Detect which cell encompasses the target text, then output its [x, y] center coordinate. 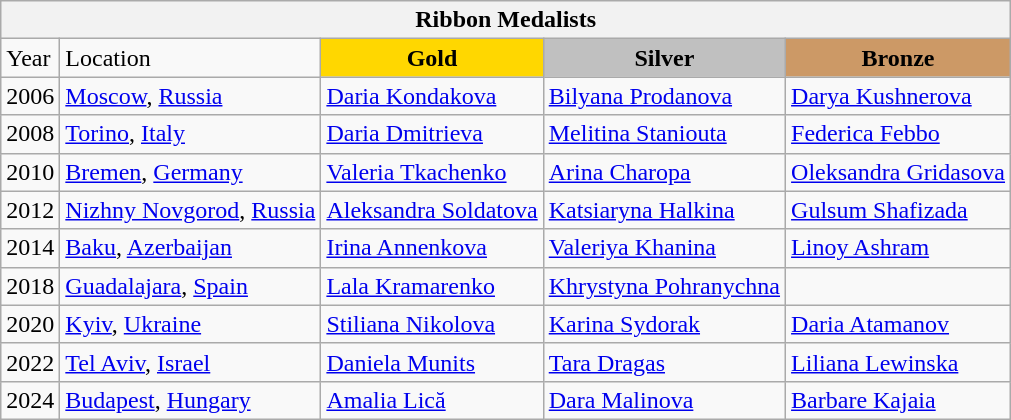
Tel Aviv, Israel [190, 362]
Stiliana Nikolova [432, 324]
Federica Febbo [898, 134]
Lala Kramarenko [432, 286]
Linoy Ashram [898, 248]
Silver [664, 58]
2014 [30, 248]
Aleksandra Soldatova [432, 210]
Daria Kondakova [432, 96]
Irina Annenkova [432, 248]
Year [30, 58]
Kyiv, Ukraine [190, 324]
Tara Dragas [664, 362]
2018 [30, 286]
Budapest, Hungary [190, 400]
Bremen, Germany [190, 172]
2006 [30, 96]
2008 [30, 134]
Gold [432, 58]
Nizhny Novgorod, Russia [190, 210]
Valeria Tkachenko [432, 172]
Moscow, Russia [190, 96]
Daria Dmitrieva [432, 134]
Liliana Lewinska [898, 362]
Katsiaryna Halkina [664, 210]
Dara Malinova [664, 400]
Bronze [898, 58]
2024 [30, 400]
Location [190, 58]
Oleksandra Gridasova [898, 172]
2012 [30, 210]
Ribbon Medalists [506, 20]
Guadalajara, Spain [190, 286]
Daniela Munits [432, 362]
Karina Sydorak [664, 324]
Gulsum Shafizada [898, 210]
Barbare Kajaia [898, 400]
2010 [30, 172]
Daria Atamanov [898, 324]
Torino, Italy [190, 134]
Melitina Staniouta [664, 134]
Baku, Azerbaijan [190, 248]
Valeriya Khanina [664, 248]
Khrystyna Pohranychna [664, 286]
Amalia Lică [432, 400]
2020 [30, 324]
Bilyana Prodanova [664, 96]
2022 [30, 362]
Arina Charopa [664, 172]
Darya Kushnerova [898, 96]
